From the cell containing the given text, extract its center point as (x, y) coordinate. 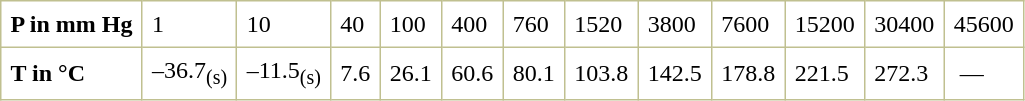
15200 (825, 24)
–11.5(s) (284, 74)
40 (356, 24)
272.3 (905, 74)
142.5 (675, 74)
10 (284, 24)
178.8 (749, 74)
1520 (602, 24)
— (984, 74)
1 (190, 24)
3800 (675, 24)
100 (411, 24)
7600 (749, 24)
–36.7(s) (190, 74)
400 (473, 24)
103.8 (602, 74)
760 (534, 24)
221.5 (825, 74)
45600 (984, 24)
26.1 (411, 74)
80.1 (534, 74)
30400 (905, 24)
T in °C (72, 74)
P in mm Hg (72, 24)
60.6 (473, 74)
7.6 (356, 74)
